Locate the cell with the specified text and output its (x, y) center coordinate. 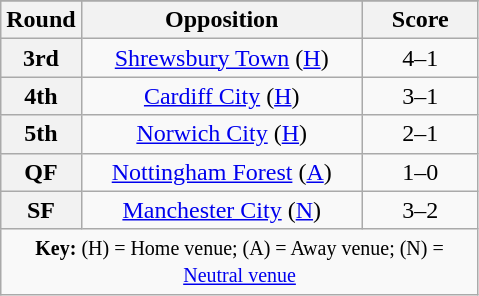
Manchester City (N) (222, 210)
Score (420, 20)
3rd (41, 58)
Key: (H) = Home venue; (A) = Away venue; (N) = Neutral venue (240, 262)
5th (41, 134)
Cardiff City (H) (222, 96)
Nottingham Forest (A) (222, 172)
Opposition (222, 20)
2–1 (420, 134)
4–1 (420, 58)
QF (41, 172)
Norwich City (H) (222, 134)
3–1 (420, 96)
Shrewsbury Town (H) (222, 58)
SF (41, 210)
1–0 (420, 172)
4th (41, 96)
Round (41, 20)
3–2 (420, 210)
